Return [X, Y] of the center of cell containing provided text 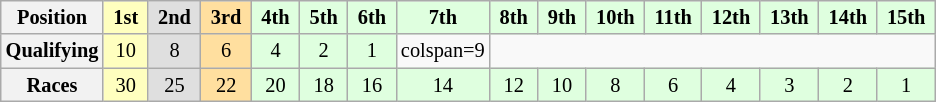
14 [443, 85]
8th [514, 17]
Qualifying [52, 51]
12 [514, 85]
Races [52, 85]
5th [324, 17]
Position [52, 17]
20 [275, 85]
14th [848, 17]
15th [906, 17]
4th [275, 17]
12th [731, 17]
18 [324, 85]
22 [226, 85]
7th [443, 17]
1st [126, 17]
colspan=9 [443, 51]
9th [562, 17]
13th [789, 17]
25 [174, 85]
10th [615, 17]
16 [372, 85]
3 [789, 85]
11th [672, 17]
30 [126, 85]
3rd [226, 17]
6th [372, 17]
2nd [174, 17]
